For the text-containing cell, return its midpoint in (x, y) coordinate format. 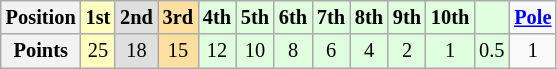
9th (407, 17)
4th (217, 17)
2nd (136, 17)
5th (255, 17)
Position (41, 17)
10 (255, 51)
8 (293, 51)
15 (178, 51)
10th (450, 17)
4 (369, 51)
6 (331, 51)
18 (136, 51)
1st (98, 17)
6th (293, 17)
25 (98, 51)
3rd (178, 17)
Points (41, 51)
12 (217, 51)
8th (369, 17)
Pole (532, 17)
7th (331, 17)
2 (407, 51)
0.5 (492, 51)
